Locate the cell with the specified text and output its (X, Y) center coordinate. 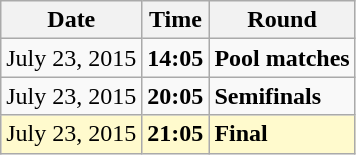
Semifinals (282, 96)
Date (72, 20)
Time (176, 20)
21:05 (176, 134)
20:05 (176, 96)
Final (282, 134)
14:05 (176, 58)
Pool matches (282, 58)
Round (282, 20)
